Capture the cell that displays the provided text and extract its [X, Y] central coordinate. 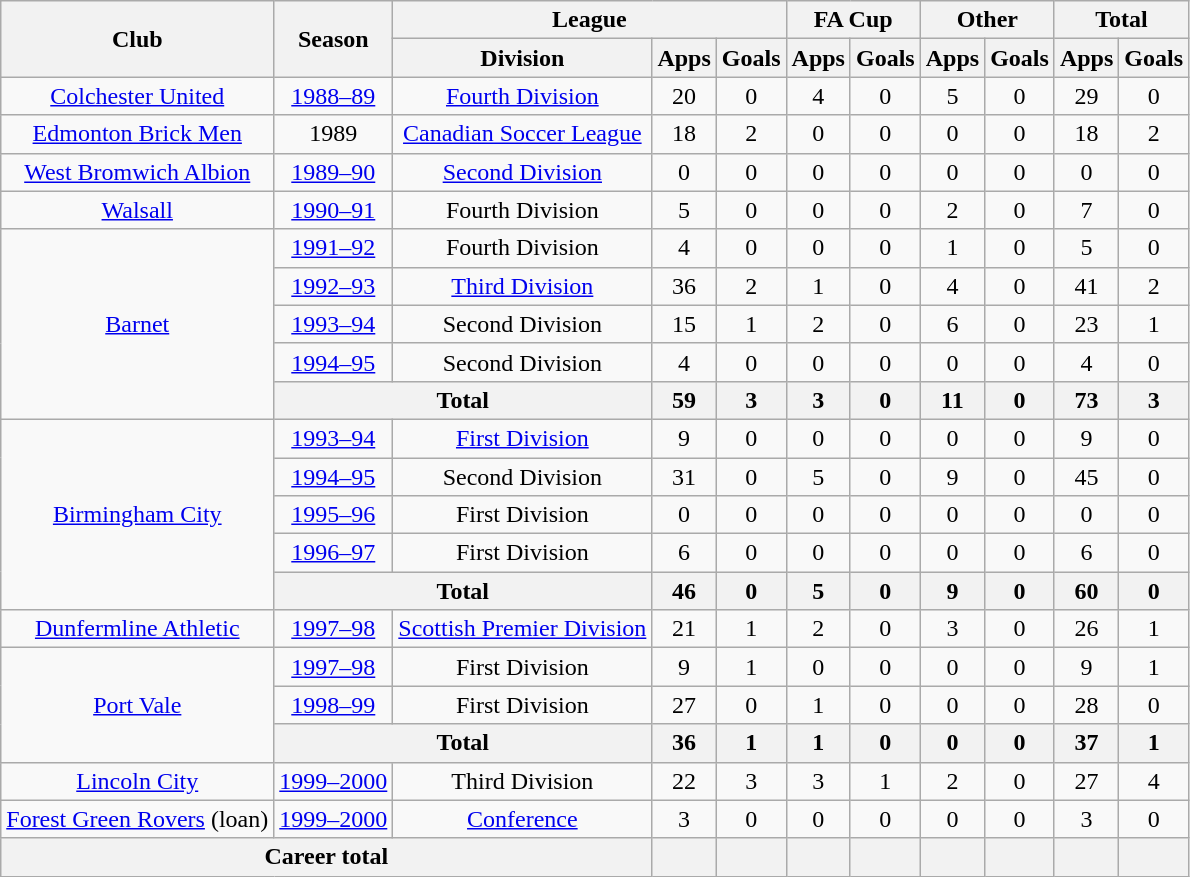
Canadian Soccer League [522, 134]
West Bromwich Albion [138, 172]
Edmonton Brick Men [138, 134]
21 [684, 629]
1991–92 [334, 248]
46 [684, 591]
1990–91 [334, 210]
Club [138, 39]
59 [684, 400]
29 [1086, 96]
Birmingham City [138, 514]
28 [1086, 705]
Forest Green Rovers (loan) [138, 819]
11 [952, 400]
1996–97 [334, 553]
Career total [326, 857]
Season [334, 39]
1998–99 [334, 705]
15 [684, 324]
Conference [522, 819]
Port Vale [138, 705]
Scottish Premier Division [522, 629]
Other [987, 20]
22 [684, 781]
37 [1086, 743]
20 [684, 96]
23 [1086, 324]
41 [1086, 286]
Dunfermline Athletic [138, 629]
League [590, 20]
Division [522, 58]
Barnet [138, 324]
73 [1086, 400]
Walsall [138, 210]
1992–93 [334, 286]
FA Cup [853, 20]
Colchester United [138, 96]
45 [1086, 477]
1989–90 [334, 172]
1989 [334, 134]
1988–89 [334, 96]
26 [1086, 629]
60 [1086, 591]
7 [1086, 210]
Lincoln City [138, 781]
1995–96 [334, 515]
31 [684, 477]
